Scan for the cell matching the given text and deliver its [x, y] coordinate at center. 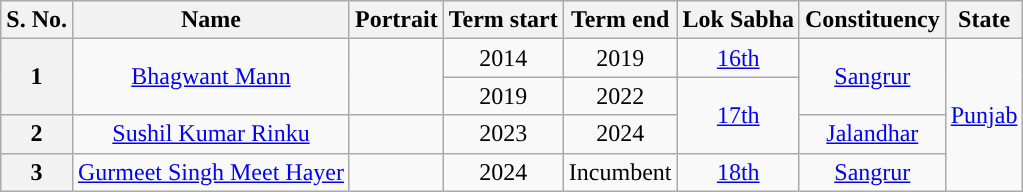
Name [210, 20]
Gurmeet Singh Meet Hayer [210, 172]
2022 [620, 96]
Jalandhar [872, 134]
State [984, 20]
Term start [503, 20]
18th [738, 172]
2 [37, 134]
Bhagwant Mann [210, 77]
17th [738, 115]
Constituency [872, 20]
Sushil Kumar Rinku [210, 134]
2023 [503, 134]
Term end [620, 20]
2014 [503, 58]
1 [37, 77]
Punjab [984, 115]
Lok Sabha [738, 20]
Incumbent [620, 172]
Portrait [396, 20]
S. No. [37, 20]
16th [738, 58]
3 [37, 172]
